Detect which cell encompasses the target text, then output its (x, y) center coordinate. 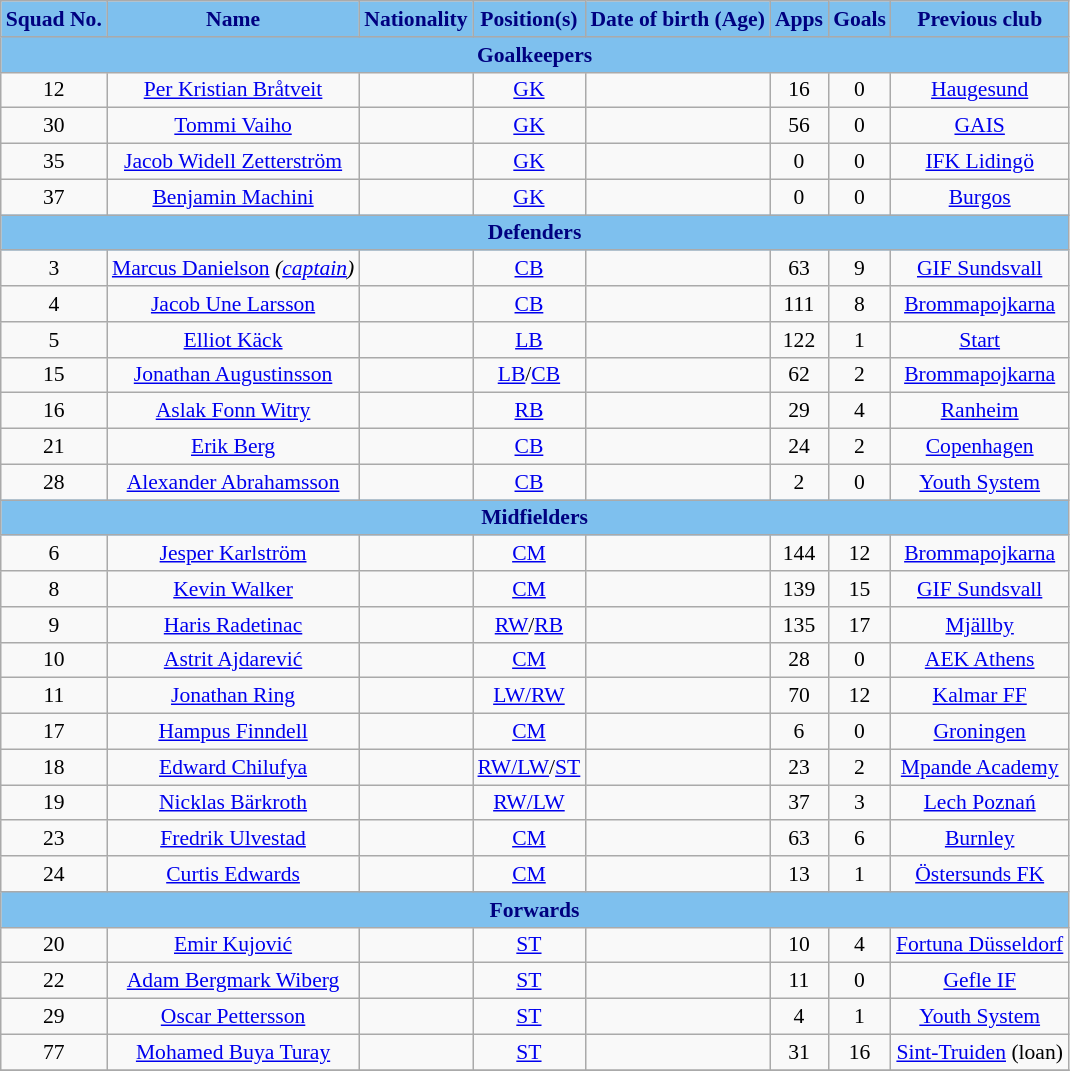
111 (799, 304)
Burnley (980, 839)
21 (54, 447)
Astrit Ajdarević (233, 660)
Position(s) (528, 19)
Nationality (416, 19)
Mpande Academy (980, 767)
Haugesund (980, 90)
Aslak Fonn Witry (233, 411)
RW/LW/ST (528, 767)
70 (799, 696)
Erik Berg (233, 447)
139 (799, 589)
Squad No. (54, 19)
Groningen (980, 732)
135 (799, 625)
19 (54, 803)
Lech Poznań (980, 803)
Jonathan Ring (233, 696)
Apps (799, 19)
Jesper Karlström (233, 554)
31 (799, 1052)
77 (54, 1052)
Fortuna Düsseldorf (980, 945)
Tommi Vaiho (233, 126)
Östersunds FK (980, 874)
5 (54, 340)
RW/RB (528, 625)
Edward Chilufya (233, 767)
RB (528, 411)
Emir Kujović (233, 945)
Jonathan Augustinsson (233, 375)
Mjällby (980, 625)
144 (799, 554)
18 (54, 767)
GAIS (980, 126)
20 (54, 945)
LB/CB (528, 375)
Goalkeepers (535, 55)
Per Kristian Bråtveit (233, 90)
AEK Athens (980, 660)
Jacob Une Larsson (233, 304)
Previous club (980, 19)
56 (799, 126)
Copenhagen (980, 447)
13 (799, 874)
LB (528, 340)
Oscar Pettersson (233, 1017)
35 (54, 162)
Haris Radetinac (233, 625)
Ranheim (980, 411)
Kalmar FF (980, 696)
Hampus Finndell (233, 732)
Nicklas Bärkroth (233, 803)
Curtis Edwards (233, 874)
RW/LW (528, 803)
122 (799, 340)
Burgos (980, 197)
30 (54, 126)
22 (54, 981)
Mohamed Buya Turay (233, 1052)
Marcus Danielson (captain) (233, 269)
IFK Lidingö (980, 162)
Sint-Truiden (loan) (980, 1052)
LW/RW (528, 696)
Elliot Käck (233, 340)
Start (980, 340)
Fredrik Ulvestad (233, 839)
Jacob Widell Zetterström (233, 162)
Adam Bergmark Wiberg (233, 981)
Name (233, 19)
Alexander Abrahamsson (233, 482)
Benjamin Machini (233, 197)
Forwards (535, 910)
Gefle IF (980, 981)
62 (799, 375)
Midfielders (535, 518)
Defenders (535, 233)
Date of birth (Age) (678, 19)
Kevin Walker (233, 589)
Goals (860, 19)
